Extract the [X, Y] coordinate from the center of the cell holding the provided text.  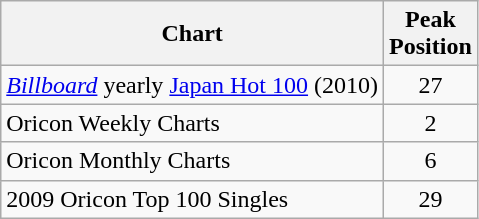
Oricon Weekly Charts [192, 123]
Billboard yearly Japan Hot 100 (2010) [192, 85]
2 [431, 123]
Chart [192, 34]
2009 Oricon Top 100 Singles [192, 199]
PeakPosition [431, 34]
Oricon Monthly Charts [192, 161]
29 [431, 199]
6 [431, 161]
27 [431, 85]
